Locate the cell with the specified text and output its (X, Y) center coordinate. 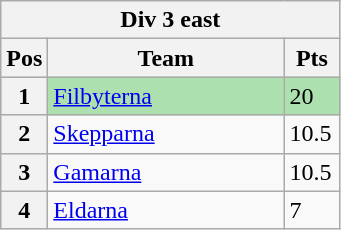
Pos (24, 58)
Div 3 east (170, 20)
Team (166, 58)
Gamarna (166, 172)
Filbyterna (166, 96)
Eldarna (166, 210)
Skepparna (166, 134)
3 (24, 172)
1 (24, 96)
20 (312, 96)
4 (24, 210)
7 (312, 210)
Pts (312, 58)
2 (24, 134)
